Return (x, y) of the center of cell containing provided text 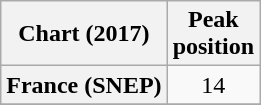
14 (213, 85)
Peakposition (213, 34)
France (SNEP) (84, 85)
Chart (2017) (84, 34)
